Return the (x, y) coordinate for the center point of the cell that contains the specified text.  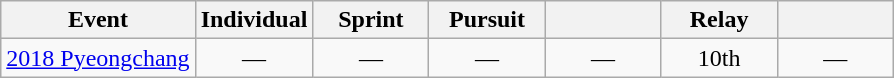
Relay (719, 20)
Event (98, 20)
Individual (254, 20)
2018 Pyeongchang (98, 58)
10th (719, 58)
Pursuit (487, 20)
Sprint (371, 20)
